Locate the cell with the specified text and output its (X, Y) center coordinate. 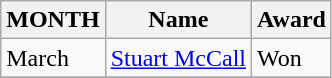
Stuart McCall (178, 58)
Won (292, 58)
Name (178, 20)
MONTH (53, 20)
Award (292, 20)
March (53, 58)
